Capture the cell that displays the provided text and extract its (X, Y) central coordinate. 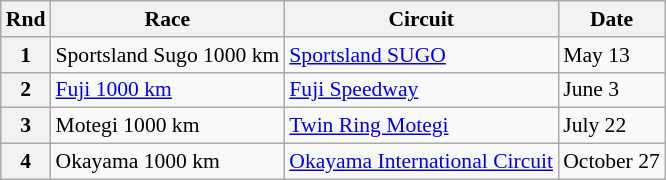
4 (26, 162)
Motegi 1000 km (167, 126)
Fuji Speedway (421, 90)
Okayama International Circuit (421, 162)
October 27 (612, 162)
Date (612, 19)
Race (167, 19)
May 13 (612, 55)
Circuit (421, 19)
Fuji 1000 km (167, 90)
3 (26, 126)
Twin Ring Motegi (421, 126)
Sportsland SUGO (421, 55)
Sportsland Sugo 1000 km (167, 55)
July 22 (612, 126)
Rnd (26, 19)
2 (26, 90)
June 3 (612, 90)
Okayama 1000 km (167, 162)
1 (26, 55)
